Identify which cell holds the provided text, then report its (X, Y) central coordinate. 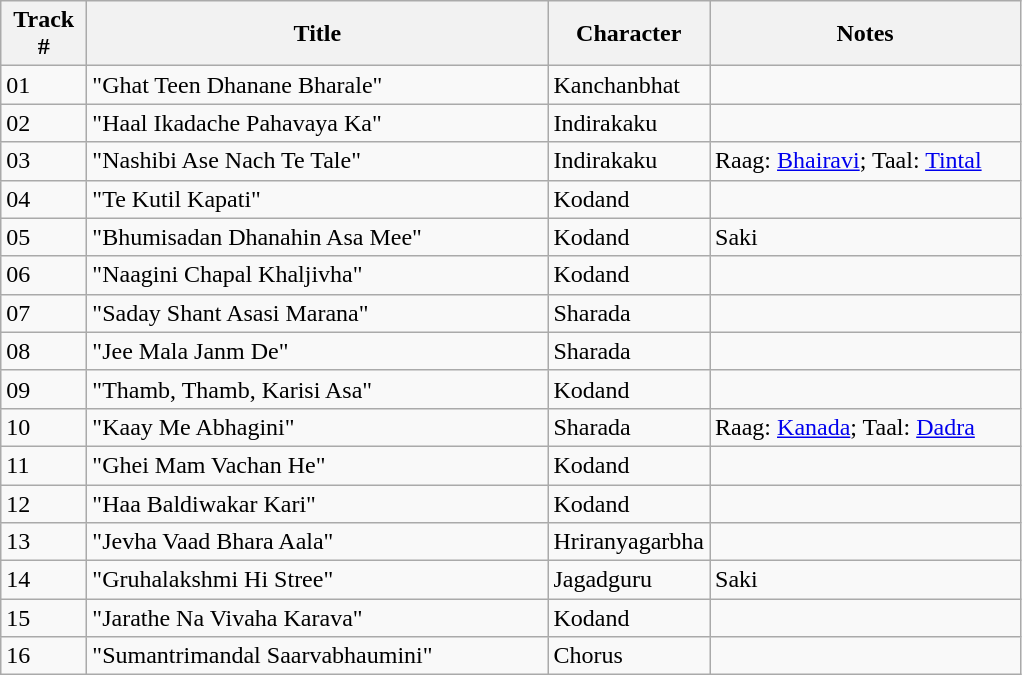
Hriranyagarbha (629, 542)
07 (44, 313)
"Jarathe Na Vivaha Karava" (318, 618)
"Haa Baldiwakar Kari" (318, 503)
02 (44, 123)
Kanchanbhat (629, 85)
Raag: Bhairavi; Taal: Tintal (866, 161)
"Gruhalakshmi Hi Stree" (318, 580)
"Kaay Me Abhagini" (318, 427)
05 (44, 237)
16 (44, 656)
06 (44, 275)
12 (44, 503)
08 (44, 351)
Title (318, 34)
"Haal Ikadache Pahavaya Ka" (318, 123)
"Saday Shant Asasi Marana" (318, 313)
Track # (44, 34)
"Ghat Teen Dhanane Bharale" (318, 85)
"Te Kutil Kapati" (318, 199)
14 (44, 580)
01 (44, 85)
"Thamb, Thamb, Karisi Asa" (318, 389)
13 (44, 542)
Jagadguru (629, 580)
Raag: Kanada; Taal: Dadra (866, 427)
11 (44, 465)
04 (44, 199)
"Jee Mala Janm De" (318, 351)
"Ghei Mam Vachan He" (318, 465)
"Jevha Vaad Bhara Aala" (318, 542)
Chorus (629, 656)
"Nashibi Ase Nach Te Tale" (318, 161)
Character (629, 34)
15 (44, 618)
Notes (866, 34)
09 (44, 389)
03 (44, 161)
"Sumantrimandal Saarvabhaumini" (318, 656)
"Bhumisadan Dhanahin Asa Mee" (318, 237)
10 (44, 427)
"Naagini Chapal Khaljivha" (318, 275)
